Identify which cell holds the provided text, then report its (X, Y) central coordinate. 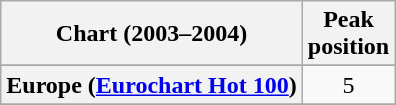
Chart (2003–2004) (152, 34)
Peakposition (348, 34)
5 (348, 85)
Europe (Eurochart Hot 100) (152, 85)
